For the text-containing cell, return its midpoint in (x, y) coordinate format. 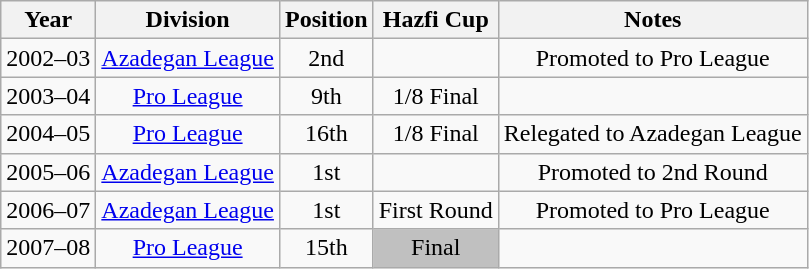
2006–07 (48, 210)
2002–03 (48, 58)
Year (48, 20)
Position (326, 20)
Hazfi Cup (436, 20)
Notes (652, 20)
9th (326, 96)
Final (436, 248)
Promoted to 2nd Round (652, 172)
2003–04 (48, 96)
2004–05 (48, 134)
16th (326, 134)
First Round (436, 210)
2007–08 (48, 248)
Division (188, 20)
15th (326, 248)
2005–06 (48, 172)
Relegated to Azadegan League (652, 134)
2nd (326, 58)
